Identify which cell holds the provided text, then report its [x, y] central coordinate. 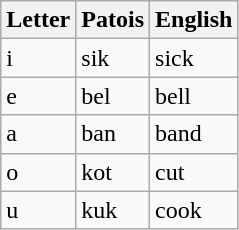
English [194, 20]
ban [113, 134]
cook [194, 210]
cut [194, 172]
band [194, 134]
sick [194, 58]
Letter [38, 20]
i [38, 58]
kuk [113, 210]
bell [194, 96]
bel [113, 96]
u [38, 210]
Patois [113, 20]
a [38, 134]
o [38, 172]
kot [113, 172]
e [38, 96]
sik [113, 58]
